Identify which cell holds the provided text, then report its (x, y) central coordinate. 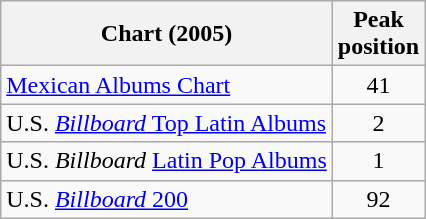
U.S. Billboard Latin Pop Albums (167, 161)
Mexican Albums Chart (167, 85)
U.S. Billboard Top Latin Albums (167, 123)
U.S. Billboard 200 (167, 199)
Chart (2005) (167, 34)
92 (378, 199)
Peakposition (378, 34)
41 (378, 85)
2 (378, 123)
1 (378, 161)
